Search for the cell housing the specified text and yield its (x, y) center coordinate. 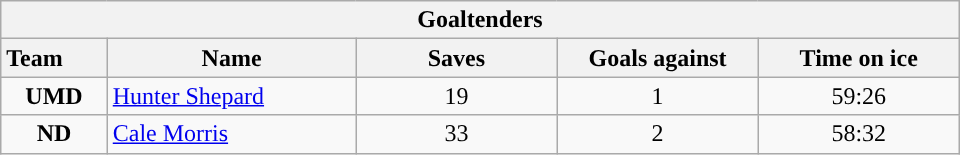
19 (456, 96)
1 (658, 96)
Goaltenders (480, 20)
Goals against (658, 58)
Team (54, 58)
Saves (456, 58)
Time on ice (858, 58)
Name (232, 58)
2 (658, 134)
ND (54, 134)
59:26 (858, 96)
Cale Morris (232, 134)
58:32 (858, 134)
33 (456, 134)
Hunter Shepard (232, 96)
UMD (54, 96)
